Determine the [X, Y] coordinate at the center of the cell enclosing the given text.  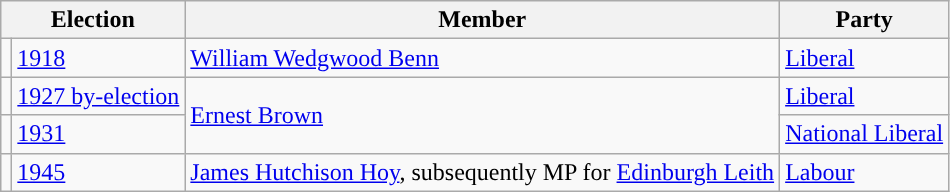
National Liberal [864, 134]
James Hutchison Hoy, subsequently MP for Edinburgh Leith [482, 172]
1945 [98, 172]
Election [93, 20]
Ernest Brown [482, 115]
Party [864, 20]
1918 [98, 58]
1927 by-election [98, 96]
Labour [864, 172]
1931 [98, 134]
Member [482, 20]
William Wedgwood Benn [482, 58]
